Return the [x, y] coordinate for the center point of the cell that contains the specified text.  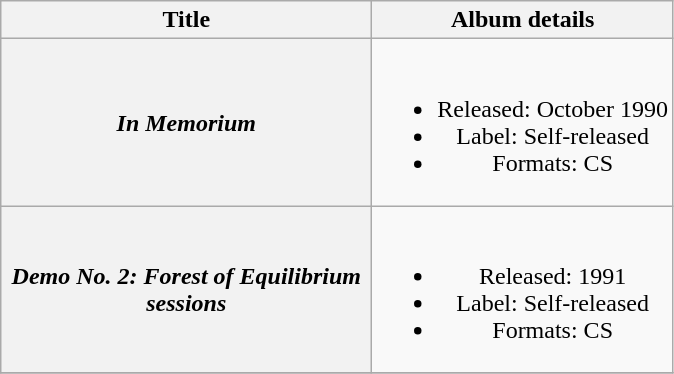
Released: 1991Label: Self-releasedFormats: CS [523, 290]
In Memorium [186, 122]
Title [186, 20]
Album details [523, 20]
Released: October 1990Label: Self-releasedFormats: CS [523, 122]
Demo No. 2: Forest of Equilibrium sessions [186, 290]
